Capture the cell that displays the provided text and extract its [x, y] central coordinate. 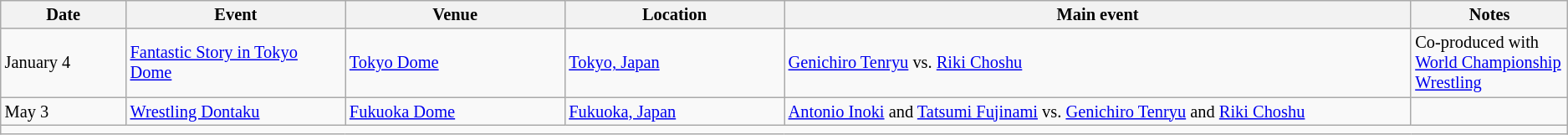
Notes [1489, 14]
Location [674, 14]
Tokyo Dome [455, 63]
Wrestling Dontaku [236, 112]
Fantastic Story in Tokyo Dome [236, 63]
Date [64, 14]
January 4 [64, 63]
Co-produced with World Championship Wrestling [1489, 63]
May 3 [64, 112]
Main event [1098, 14]
Venue [455, 14]
Fukuoka Dome [455, 112]
Fukuoka, Japan [674, 112]
Genichiro Tenryu vs. Riki Choshu [1098, 63]
Antonio Inoki and Tatsumi Fujinami vs. Genichiro Tenryu and Riki Choshu [1098, 112]
Event [236, 14]
Tokyo, Japan [674, 63]
